From the cell containing the given text, extract its center point as (X, Y) coordinate. 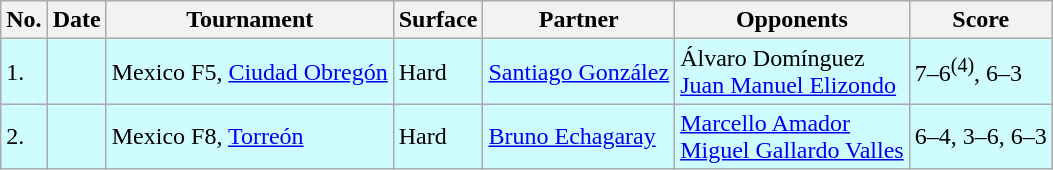
1. (24, 72)
Opponents (792, 20)
Partner (579, 20)
Score (980, 20)
6–4, 3–6, 6–3 (980, 136)
7–6(4), 6–3 (980, 72)
Bruno Echagaray (579, 136)
Tournament (250, 20)
Mexico F8, Torreón (250, 136)
Surface (438, 20)
Santiago González (579, 72)
Marcello Amador Miguel Gallardo Valles (792, 136)
No. (24, 20)
Álvaro Domínguez Juan Manuel Elizondo (792, 72)
2. (24, 136)
Date (76, 20)
Mexico F5, Ciudad Obregón (250, 72)
